Locate the cell with the specified text and output its [X, Y] center coordinate. 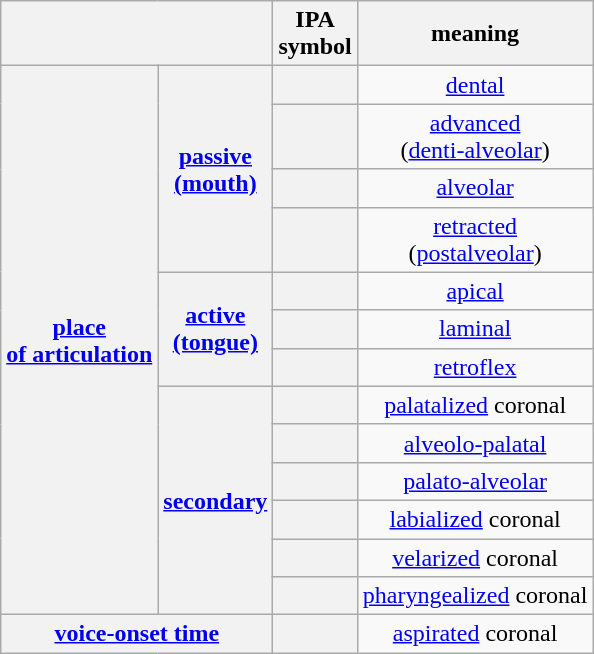
placeof articulation [80, 340]
secondary [216, 500]
apical [475, 291]
pharyngealized coronal [475, 596]
advanced(denti-alveolar) [475, 136]
alveolo-palatal [475, 443]
labialized coronal [475, 519]
voice-onset time [137, 634]
laminal [475, 329]
velarized coronal [475, 557]
active(tongue) [216, 329]
palatalized coronal [475, 405]
meaning [475, 34]
dental [475, 85]
retracted(postalveolar) [475, 240]
passive(mouth) [216, 169]
aspirated coronal [475, 634]
retroflex [475, 367]
IPAsymbol [315, 34]
palato-alveolar [475, 481]
alveolar [475, 188]
